Capture the cell that displays the provided text and extract its [x, y] central coordinate. 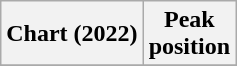
Peakposition [189, 34]
Chart (2022) [72, 34]
